Output the (X, Y) coordinate of the center of the cell containing the given text.  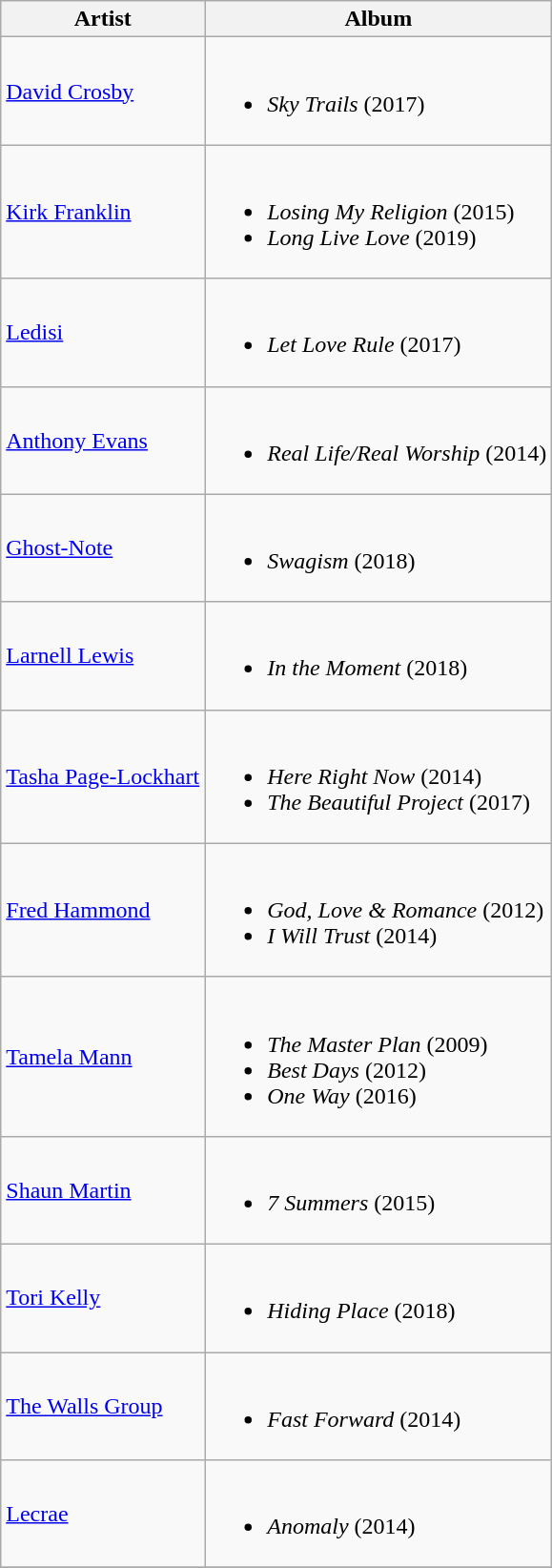
In the Moment (2018) (378, 656)
Hiding Place (2018) (378, 1297)
Swagism (2018) (378, 547)
Lecrae (103, 1515)
Anthony Evans (103, 441)
Ledisi (103, 332)
Ghost-Note (103, 547)
Larnell Lewis (103, 656)
Tori Kelly (103, 1297)
The Master Plan (2009)Best Days (2012)One Way (2016) (378, 1057)
The Walls Group (103, 1406)
Sky Trails (2017) (378, 92)
7 Summers (2015) (378, 1190)
Here Right Now (2014)The Beautiful Project (2017) (378, 776)
Artist (103, 19)
Losing My Religion (2015)Long Live Love (2019) (378, 212)
Kirk Franklin (103, 212)
Tasha Page-Lockhart (103, 776)
Anomaly (2014) (378, 1515)
Tamela Mann (103, 1057)
Fred Hammond (103, 910)
David Crosby (103, 92)
Album (378, 19)
Fast Forward (2014) (378, 1406)
Real Life/Real Worship (2014) (378, 441)
Let Love Rule (2017) (378, 332)
God, Love & Romance (2012)I Will Trust (2014) (378, 910)
Shaun Martin (103, 1190)
